For the text-containing cell, return its midpoint in (X, Y) coordinate format. 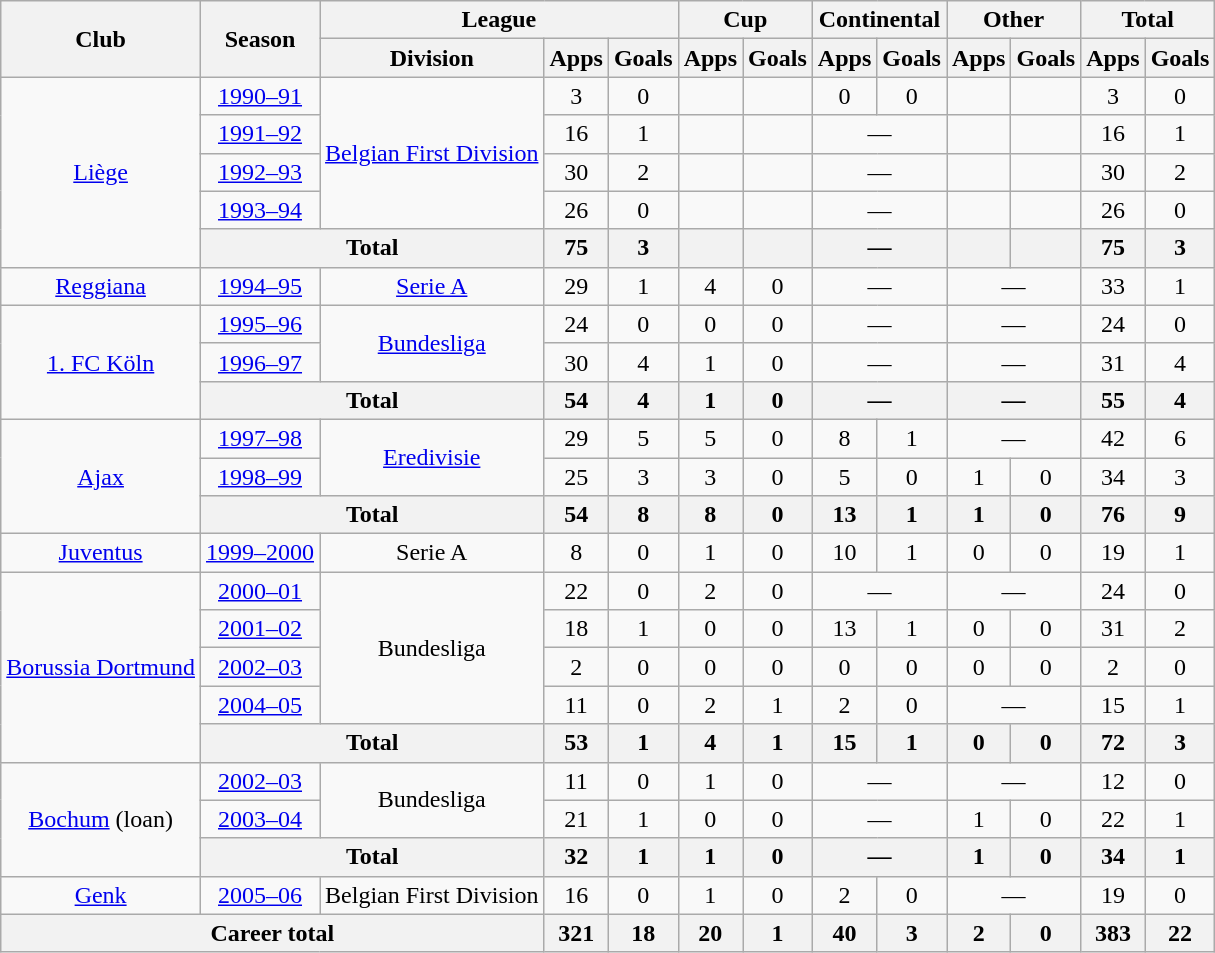
383 (1113, 933)
2001–02 (260, 629)
321 (576, 933)
Other (1013, 20)
9 (1180, 515)
1998–99 (260, 477)
1999–2000 (260, 553)
32 (576, 857)
2000–01 (260, 591)
6 (1180, 438)
Season (260, 39)
1991–92 (260, 134)
Borussia Dortmund (101, 667)
1994–95 (260, 286)
Reggiana (101, 286)
Bochum (loan) (101, 819)
1992–93 (260, 172)
Career total (272, 933)
10 (844, 553)
League (500, 20)
1996–97 (260, 362)
1997–98 (260, 438)
Cup (745, 20)
1993–94 (260, 210)
Division (432, 58)
21 (576, 819)
Club (101, 39)
1. FC Köln (101, 362)
Ajax (101, 476)
33 (1113, 286)
2003–04 (260, 819)
2004–05 (260, 705)
Juventus (101, 553)
1995–96 (260, 324)
Genk (101, 895)
55 (1113, 400)
Liège (101, 172)
72 (1113, 743)
Eredivisie (432, 457)
1990–91 (260, 96)
76 (1113, 515)
40 (844, 933)
20 (710, 933)
Continental (879, 20)
2005–06 (260, 895)
42 (1113, 438)
25 (576, 477)
53 (576, 743)
12 (1113, 781)
